Return the [x, y] coordinate for the center point of the cell that contains the specified text.  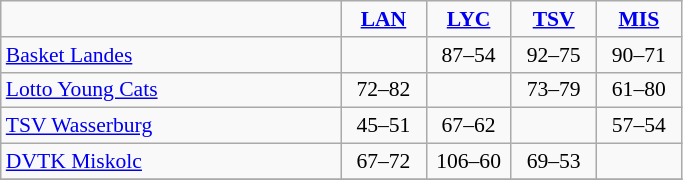
Basket Landes [171, 55]
LAN [384, 19]
LYC [468, 19]
57–54 [638, 126]
90–71 [638, 55]
69–53 [554, 162]
73–79 [554, 90]
Lotto Young Cats [171, 90]
TSV Wasserburg [171, 126]
72–82 [384, 90]
DVTK Miskolc [171, 162]
MIS [638, 19]
67–72 [384, 162]
67–62 [468, 126]
92–75 [554, 55]
45–51 [384, 126]
TSV [554, 19]
61–80 [638, 90]
87–54 [468, 55]
106–60 [468, 162]
